Find where the given text appears and provide that cell's center as [x, y] coordinate. 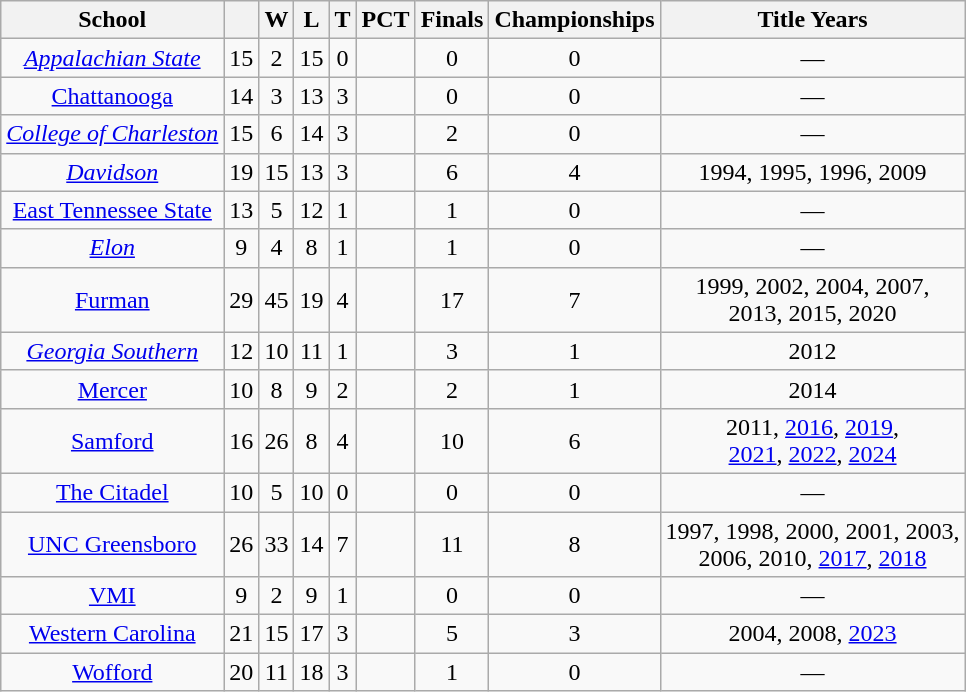
Western Carolina [112, 634]
20 [242, 672]
1997, 1998, 2000, 2001, 2003,2006, 2010, 2017, 2018 [812, 544]
Wofford [112, 672]
Mercer [112, 389]
2004, 2008, 2023 [812, 634]
2012 [812, 351]
21 [242, 634]
16 [242, 440]
Furman [112, 300]
VMI [112, 596]
East Tennessee State [112, 210]
33 [276, 544]
1999, 2002, 2004, 2007,2013, 2015, 2020 [812, 300]
UNC Greensboro [112, 544]
Appalachian State [112, 58]
Title Years [812, 20]
1994, 1995, 1996, 2009 [812, 172]
The Citadel [112, 492]
2014 [812, 389]
College of Charleston [112, 134]
L [312, 20]
Finals [452, 20]
Elon [112, 248]
2011, 2016, 2019,2021, 2022, 2024 [812, 440]
Georgia Southern [112, 351]
PCT [386, 20]
W [276, 20]
18 [312, 672]
Davidson [112, 172]
T [342, 20]
Chattanooga [112, 96]
45 [276, 300]
Championships [574, 20]
Samford [112, 440]
29 [242, 300]
School [112, 20]
